Scan for the cell matching the given text and deliver its (X, Y) coordinate at center. 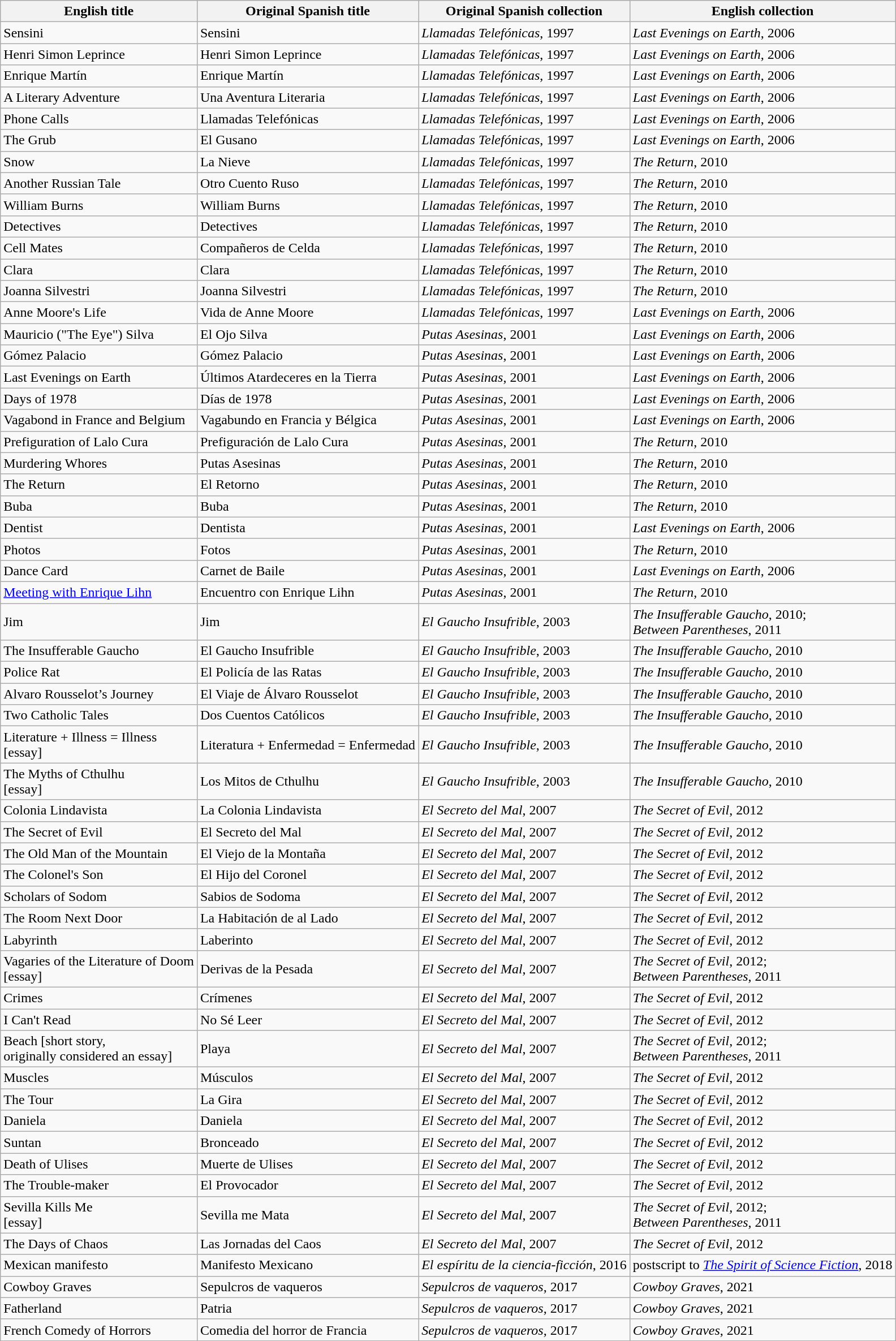
Mauricio ("The Eye") Silva (99, 334)
Sabios de Sodoma (308, 896)
Last Evenings on Earth (99, 377)
La Habitación de al Lado (308, 918)
Playa (308, 1049)
Días de 1978 (308, 399)
Mexican manifesto (99, 1265)
Las Jornadas del Caos (308, 1244)
Los Mitos de Cthulhu (308, 782)
The Trouble-maker (99, 1185)
Sevilla me Mata (308, 1215)
The Insufferable Gaucho (99, 651)
Vagabundo en Francia y Bélgica (308, 420)
Anne Moore's Life (99, 313)
Snow (99, 162)
El Gusano (308, 140)
El Policía de las Ratas (308, 672)
La Nieve (308, 162)
Últimos Atardeceres en la Tierra (308, 377)
Patria (308, 1308)
Músculos (308, 1078)
The Myths of Cthulhu [essay] (99, 782)
A Literary Adventure (99, 97)
Cell Mates (99, 248)
Two Catholic Tales (99, 715)
Prefiguration of Lalo Cura (99, 442)
Otro Cuento Ruso (308, 183)
Crimes (99, 998)
El Ojo Silva (308, 334)
Literatura + Enfermedad = Enfermedad (308, 744)
Prefiguración de Lalo Cura (308, 442)
Dentist (99, 528)
Fatherland (99, 1308)
La Colonia Lindavista (308, 810)
Fotos (308, 549)
El Viejo de la Montaña (308, 853)
English title (99, 11)
English collection (763, 11)
The Grub (99, 140)
El Gaucho Insufrible (308, 651)
French Comedy of Horrors (99, 1330)
The Days of Chaos (99, 1244)
El Provocador (308, 1185)
El Retorno (308, 485)
The Secret of Evil (99, 832)
postscript to The Spirit of Science Fiction, 2018 (763, 1265)
Photos (99, 549)
Una Aventura Literaria (308, 97)
Original Spanish collection (524, 11)
Crímenes (308, 998)
Alvaro Rousselot’s Journey (99, 694)
Muscles (99, 1078)
Sepulcros de vaqueros (308, 1287)
Llamadas Telefónicas (308, 119)
Labyrinth (99, 939)
Original Spanish title (308, 11)
El Hijo del Coronel (308, 875)
Carnet de Baile (308, 571)
Murdering Whores (99, 463)
Encuentro con Enrique Lihn (308, 592)
El espíritu de la ciencia-ficción, 2016 (524, 1265)
Comedia del horror de Francia (308, 1330)
The Return (99, 485)
Beach [short story, originally considered an essay] (99, 1049)
El Secreto del Mal (308, 832)
Manifesto Mexicano (308, 1265)
The Insufferable Gaucho, 2010;Between Parentheses, 2011 (763, 621)
Dentista (308, 528)
The Tour (99, 1099)
Another Russian Tale (99, 183)
Scholars of Sodom (99, 896)
La Gira (308, 1099)
Vida de Anne Moore (308, 313)
No Sé Leer (308, 1020)
Meeting with Enrique Lihn (99, 592)
Laberinto (308, 939)
Colonia Lindavista (99, 810)
The Room Next Door (99, 918)
I Can't Read (99, 1020)
Bronceado (308, 1142)
Muerte de Ulises (308, 1164)
Literature + Illness = Illness [essay] (99, 744)
The Colonel's Son (99, 875)
Suntan (99, 1142)
Dance Card (99, 571)
El Viaje de Álvaro Rousselot (308, 694)
Cowboy Graves (99, 1287)
Vagabond in France and Belgium (99, 420)
Sevilla Kills Me [essay] (99, 1215)
Death of Ulises (99, 1164)
Dos Cuentos Católicos (308, 715)
Vagaries of the Literature of Doom [essay] (99, 968)
Phone Calls (99, 119)
The Old Man of the Mountain (99, 853)
Derivas de la Pesada (308, 968)
Days of 1978 (99, 399)
Police Rat (99, 672)
Compañeros de Celda (308, 248)
Putas Asesinas (308, 463)
